Locate the cell with the specified text and output its (x, y) center coordinate. 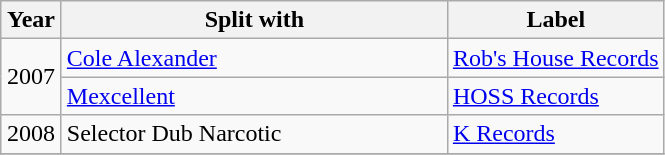
Label (556, 20)
Year (32, 20)
HOSS Records (556, 96)
2008 (32, 134)
2007 (32, 77)
Selector Dub Narcotic (254, 134)
Rob's House Records (556, 58)
Mexcellent (254, 96)
Split with (254, 20)
Cole Alexander (254, 58)
K Records (556, 134)
